Pinpoint the cell where the given text exists, returning its (X, Y) midpoint coordinate. 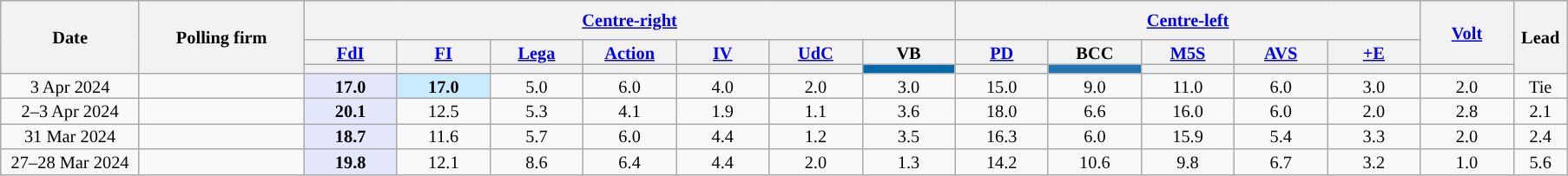
1.9 (722, 111)
1.2 (816, 135)
4.0 (722, 85)
Lead (1540, 36)
5.3 (537, 111)
6.4 (630, 161)
8.6 (537, 161)
19.8 (351, 161)
2.4 (1540, 135)
Polling firm (221, 36)
PD (1002, 52)
18.0 (1002, 111)
Lega (537, 52)
12.5 (443, 111)
Centre-left (1188, 19)
6.6 (1094, 111)
VB (908, 52)
11.6 (443, 135)
9.8 (1188, 161)
5.0 (537, 85)
20.1 (351, 111)
2–3 Apr 2024 (70, 111)
15.0 (1002, 85)
FdI (351, 52)
3.5 (908, 135)
UdC (816, 52)
1.1 (816, 111)
Centre-right (629, 19)
31 Mar 2024 (70, 135)
12.1 (443, 161)
5.6 (1540, 161)
Date (70, 36)
Tie (1540, 85)
1.0 (1467, 161)
FI (443, 52)
3.6 (908, 111)
BCC (1094, 52)
Action (630, 52)
6.7 (1281, 161)
Volt (1467, 32)
2.1 (1540, 111)
15.9 (1188, 135)
27–28 Mar 2024 (70, 161)
11.0 (1188, 85)
16.0 (1188, 111)
16.3 (1002, 135)
18.7 (351, 135)
5.7 (537, 135)
3.3 (1374, 135)
3 Apr 2024 (70, 85)
IV (722, 52)
14.2 (1002, 161)
2.8 (1467, 111)
AVS (1281, 52)
9.0 (1094, 85)
10.6 (1094, 161)
+E (1374, 52)
3.2 (1374, 161)
5.4 (1281, 135)
1.3 (908, 161)
4.1 (630, 111)
M5S (1188, 52)
